Locate the cell with the specified text and output its [x, y] center coordinate. 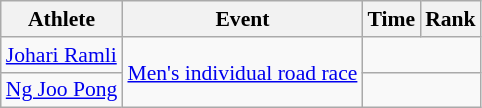
Event [242, 19]
Men's individual road race [242, 72]
Ng Joo Pong [62, 90]
Johari Ramli [62, 55]
Athlete [62, 19]
Time [391, 19]
Rank [450, 19]
